Search for the cell housing the specified text and yield its (x, y) center coordinate. 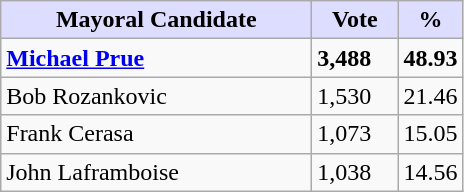
Michael Prue (156, 58)
Mayoral Candidate (156, 20)
John Laframboise (156, 172)
15.05 (430, 134)
3,488 (355, 58)
1,530 (355, 96)
% (430, 20)
Vote (355, 20)
Bob Rozankovic (156, 96)
48.93 (430, 58)
Frank Cerasa (156, 134)
14.56 (430, 172)
1,038 (355, 172)
1,073 (355, 134)
21.46 (430, 96)
